Extract the [X, Y] coordinate from the center of the cell holding the provided text.  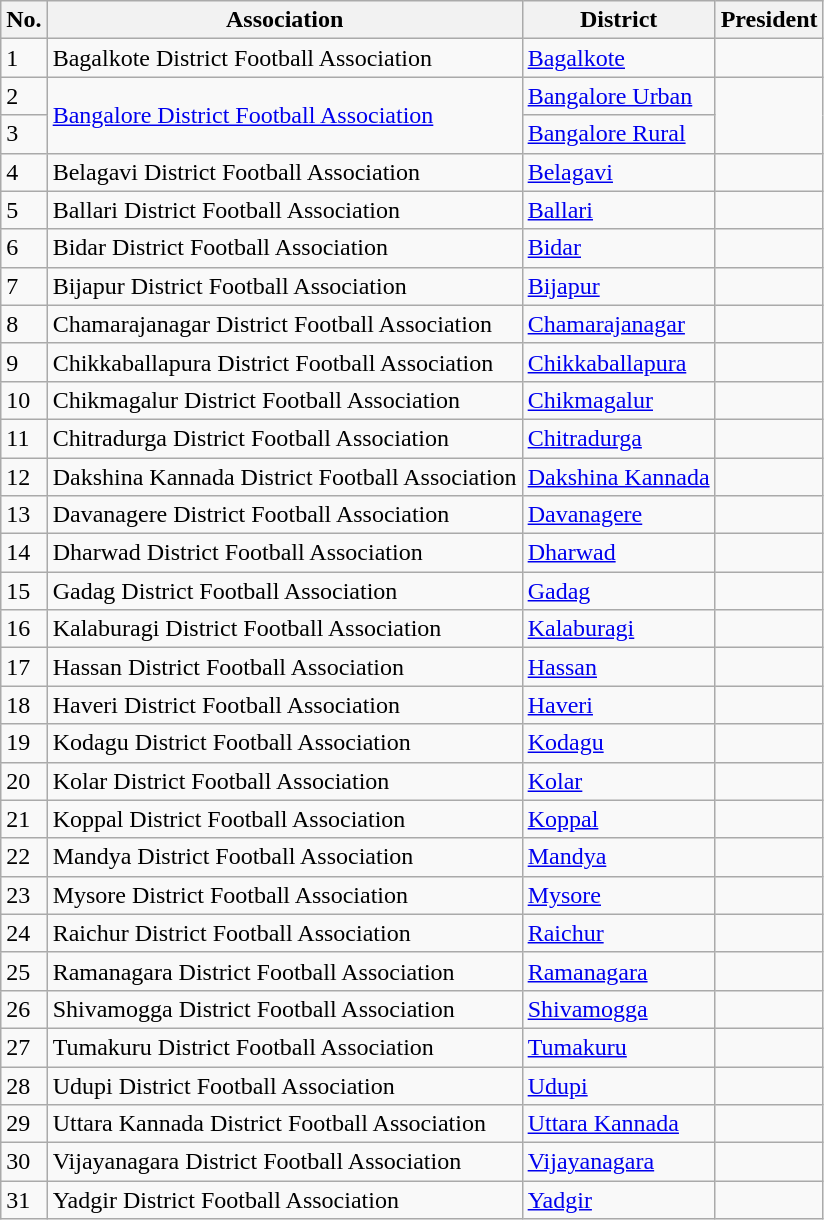
Bangalore Rural [618, 134]
25 [24, 971]
Haveri [618, 705]
24 [24, 933]
Kodagu [618, 743]
Ballari [618, 210]
Udupi [618, 1085]
Mandya [618, 857]
Bangalore Urban [618, 96]
Bagalkote [618, 58]
18 [24, 705]
Raichur [618, 933]
Bidar District Football Association [284, 248]
16 [24, 629]
Koppal District Football Association [284, 819]
Yadgir [618, 1200]
23 [24, 895]
13 [24, 515]
Belagavi [618, 172]
17 [24, 667]
Ramanagara District Football Association [284, 971]
29 [24, 1124]
8 [24, 324]
Bijapur [618, 286]
5 [24, 210]
Raichur District Football Association [284, 933]
Dharwad District Football Association [284, 553]
12 [24, 477]
20 [24, 781]
Hassan District Football Association [284, 667]
31 [24, 1200]
Mysore [618, 895]
District [618, 20]
22 [24, 857]
30 [24, 1162]
10 [24, 400]
Yadgir District Football Association [284, 1200]
Tumakuru District Football Association [284, 1047]
Chitradurga District Football Association [284, 438]
Hassan [618, 667]
Gadag District Football Association [284, 591]
Udupi District Football Association [284, 1085]
Davanagere [618, 515]
Shivamogga [618, 1009]
Kalaburagi District Football Association [284, 629]
19 [24, 743]
28 [24, 1085]
Chitradurga [618, 438]
21 [24, 819]
6 [24, 248]
Tumakuru [618, 1047]
27 [24, 1047]
2 [24, 96]
1 [24, 58]
Gadag [618, 591]
Ballari District Football Association [284, 210]
Chikkaballapura [618, 362]
Shivamogga District Football Association [284, 1009]
Koppal [618, 819]
Kolar District Football Association [284, 781]
Davanagere District Football Association [284, 515]
Chikmagalur District Football Association [284, 400]
Vijayanagara [618, 1162]
Chikkaballapura District Football Association [284, 362]
Dakshina Kannada District Football Association [284, 477]
Kalaburagi [618, 629]
Ramanagara [618, 971]
Mysore District Football Association [284, 895]
Mandya District Football Association [284, 857]
Bangalore District Football Association [284, 115]
Kodagu District Football Association [284, 743]
Uttara Kannada [618, 1124]
Kolar [618, 781]
14 [24, 553]
3 [24, 134]
Vijayanagara District Football Association [284, 1162]
Chamarajanagar [618, 324]
Association [284, 20]
7 [24, 286]
26 [24, 1009]
No. [24, 20]
Bagalkote District Football Association [284, 58]
Haveri District Football Association [284, 705]
Dakshina Kannada [618, 477]
Dharwad [618, 553]
15 [24, 591]
Bidar [618, 248]
Chamarajanagar District Football Association [284, 324]
Chikmagalur [618, 400]
Uttara Kannada District Football Association [284, 1124]
Belagavi District Football Association [284, 172]
Bijapur District Football Association [284, 286]
11 [24, 438]
9 [24, 362]
4 [24, 172]
President [769, 20]
